From the cell containing the given text, extract its center point as (X, Y) coordinate. 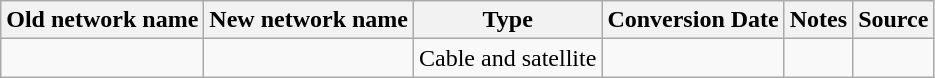
Cable and satellite (508, 58)
Source (894, 20)
Conversion Date (693, 20)
Old network name (102, 20)
New network name (309, 20)
Notes (818, 20)
Type (508, 20)
